Search for the cell housing the specified text and yield its (x, y) center coordinate. 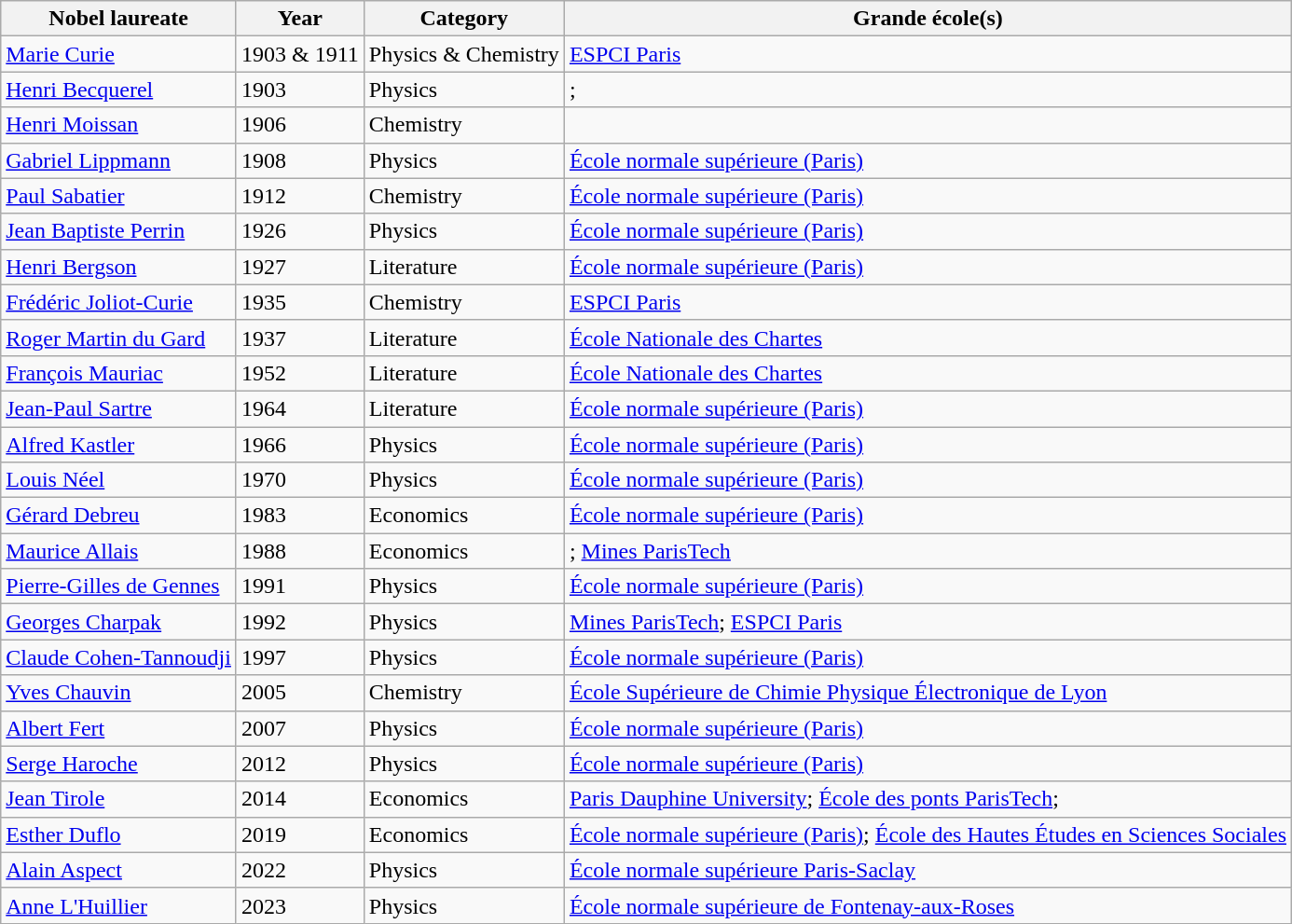
École normale supérieure Paris-Saclay (928, 870)
1970 (300, 480)
Albert Fert (119, 728)
Henri Becquerel (119, 90)
Alain Aspect (119, 870)
2022 (300, 870)
Paris Dauphine University; École des ponts ParisTech; (928, 799)
Georges Charpak (119, 622)
1992 (300, 622)
2014 (300, 799)
Category (464, 19)
Gabriel Lippmann (119, 160)
Nobel laureate (119, 19)
Yves Chauvin (119, 693)
1903 & 1911 (300, 54)
1937 (300, 338)
2019 (300, 834)
Jean Baptiste Perrin (119, 231)
1997 (300, 657)
Louis Néel (119, 480)
2012 (300, 764)
Physics & Chemistry (464, 54)
2005 (300, 693)
École Supérieure de Chimie Physique Électronique de Lyon (928, 693)
Serge Haroche (119, 764)
Marie Curie (119, 54)
Jean Tirole (119, 799)
2023 (300, 905)
Frédéric Joliot-Curie (119, 302)
1903 (300, 90)
Anne L'Huillier (119, 905)
2007 (300, 728)
Jean-Paul Sartre (119, 408)
Maurice Allais (119, 551)
1926 (300, 231)
1988 (300, 551)
; (928, 90)
Paul Sabatier (119, 196)
Claude Cohen-Tannoudji (119, 657)
1927 (300, 267)
Esther Duflo (119, 834)
Pierre-Gilles de Gennes (119, 586)
École normale supérieure de Fontenay-aux-Roses (928, 905)
1952 (300, 373)
François Mauriac (119, 373)
Grande école(s) (928, 19)
1912 (300, 196)
Mines ParisTech; ESPCI Paris (928, 622)
École normale supérieure (Paris); École des Hautes Études en Sciences Sociales (928, 834)
Henri Moissan (119, 125)
; Mines ParisTech (928, 551)
1991 (300, 586)
1935 (300, 302)
1964 (300, 408)
1908 (300, 160)
Roger Martin du Gard (119, 338)
Alfred Kastler (119, 445)
1906 (300, 125)
Henri Bergson (119, 267)
Year (300, 19)
1983 (300, 516)
Gérard Debreu (119, 516)
1966 (300, 445)
